Return (x, y) of the center of cell containing provided text 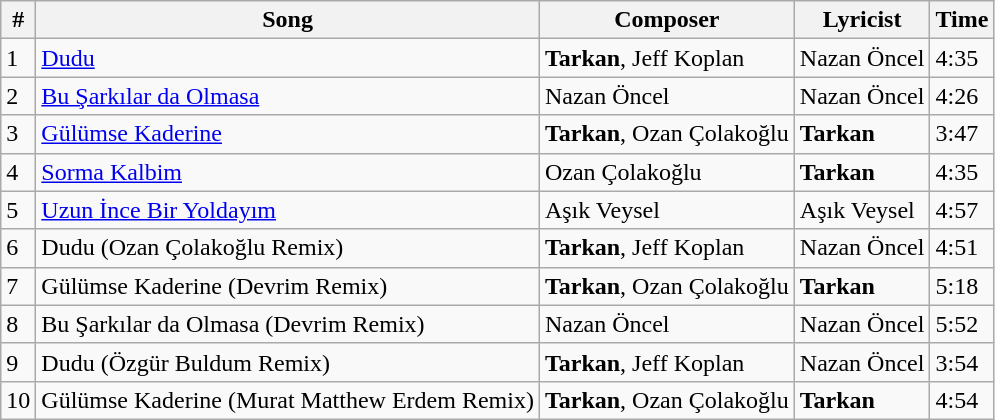
Sorma Kalbim (288, 172)
4:26 (962, 96)
Composer (666, 20)
7 (18, 286)
Gülümse Kaderine (Murat Matthew Erdem Remix) (288, 400)
3:47 (962, 134)
Time (962, 20)
Dudu (Ozan Çolakoğlu Remix) (288, 248)
4:51 (962, 248)
1 (18, 58)
9 (18, 362)
10 (18, 400)
3:54 (962, 362)
5:52 (962, 324)
2 (18, 96)
Uzun İnce Bir Yoldayım (288, 210)
Ozan Çolakoğlu (666, 172)
8 (18, 324)
Bu Şarkılar da Olmasa (288, 96)
4 (18, 172)
6 (18, 248)
Dudu (288, 58)
Bu Şarkılar da Olmasa (Devrim Remix) (288, 324)
5:18 (962, 286)
5 (18, 210)
Dudu (Özgür Buldum Remix) (288, 362)
Gülümse Kaderine (Devrim Remix) (288, 286)
4:54 (962, 400)
4:57 (962, 210)
Gülümse Kaderine (288, 134)
Song (288, 20)
# (18, 20)
3 (18, 134)
Lyricist (862, 20)
